Scan for the cell matching the given text and deliver its [X, Y] coordinate at center. 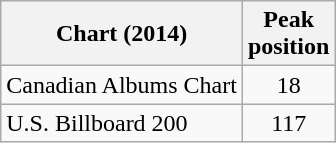
Canadian Albums Chart [122, 85]
117 [288, 123]
18 [288, 85]
Chart (2014) [122, 34]
Peakposition [288, 34]
U.S. Billboard 200 [122, 123]
